Return (X, Y) of the center of cell containing provided text 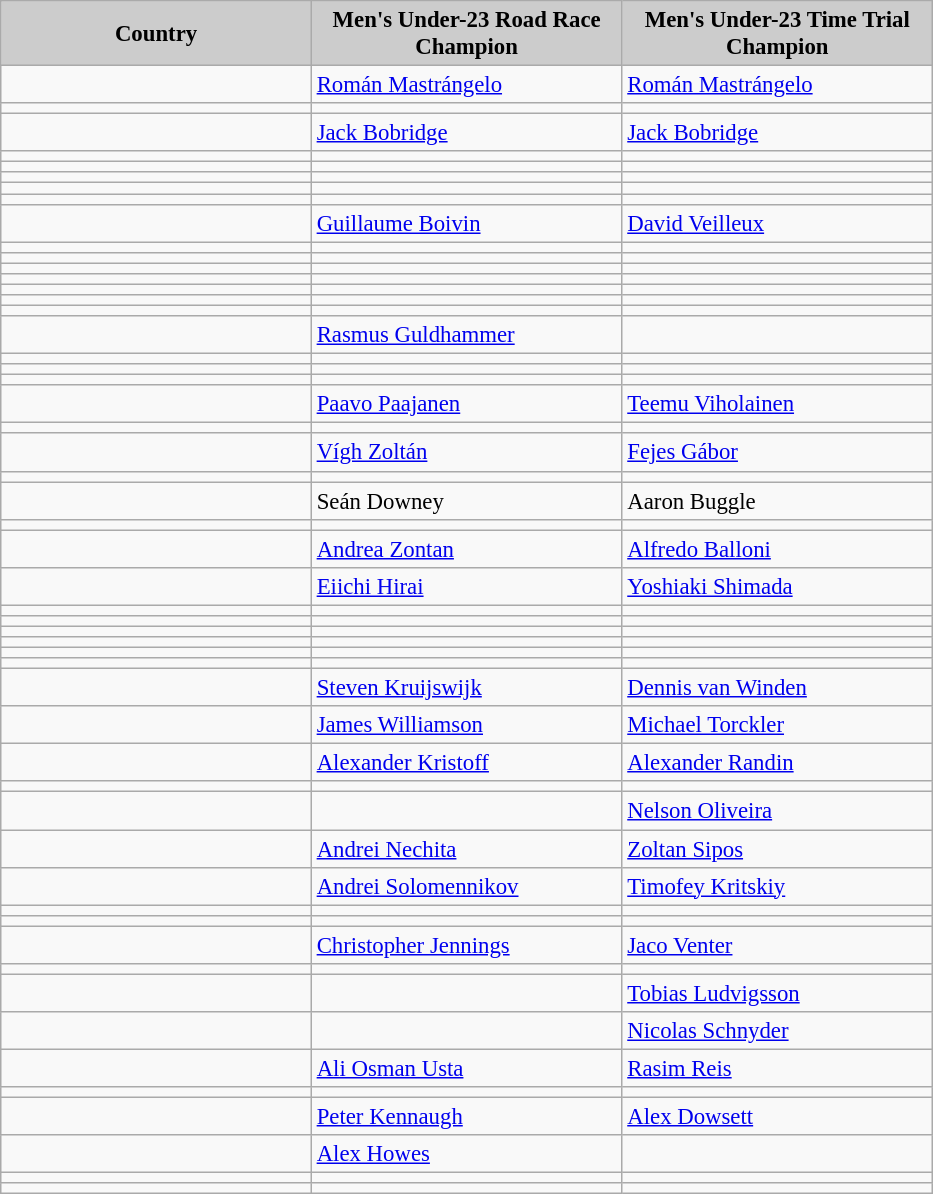
Andrei Nechita (466, 849)
Vígh Zoltán (466, 453)
Guillaume Boivin (466, 223)
Rasmus Guldhammer (466, 335)
Alex Dowsett (778, 1117)
Seán Downey (466, 501)
Andrea Zontan (466, 549)
Men's Under-23 Road Race Champion (466, 34)
James Williamson (466, 725)
Timofey Kritskiy (778, 886)
Steven Kruijswijk (466, 688)
Eiichi Hirai (466, 587)
Tobias Ludvigsson (778, 993)
Ali Osman Usta (466, 1068)
Zoltan Sipos (778, 849)
Alexander Kristoff (466, 763)
Aaron Buggle (778, 501)
Alexander Randin (778, 763)
Jaco Venter (778, 945)
Yoshiaki Shimada (778, 587)
Andrei Solomennikov (466, 886)
Michael Torckler (778, 725)
Peter Kennaugh (466, 1117)
Nelson Oliveira (778, 811)
Rasim Reis (778, 1068)
Alfredo Balloni (778, 549)
Dennis van Winden (778, 688)
Men's Under-23 Time Trial Champion (778, 34)
Christopher Jennings (466, 945)
Alex Howes (466, 1154)
Fejes Gábor (778, 453)
Paavo Paajanen (466, 404)
Nicolas Schnyder (778, 1031)
David Veilleux (778, 223)
Country (156, 34)
Teemu Viholainen (778, 404)
